Provide the (x, y) coordinate of the cell's center where the given text is located.  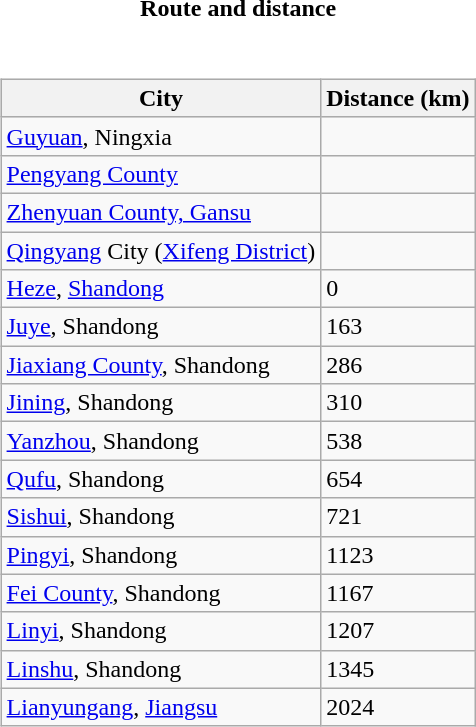
Pengyang County (161, 174)
City (161, 98)
Heze, Shandong (161, 289)
721 (398, 517)
310 (398, 403)
Linyi, Shandong (161, 631)
Jiaxiang County, Shandong (161, 365)
Juye, Shandong (161, 327)
Qufu, Shandong (161, 479)
Yanzhou, Shandong (161, 441)
0 (398, 289)
1207 (398, 631)
163 (398, 327)
2024 (398, 707)
Fei County, Shandong (161, 593)
1167 (398, 593)
654 (398, 479)
Lianyungang, Jiangsu (161, 707)
538 (398, 441)
Distance (km) (398, 98)
Guyuan, Ningxia (161, 136)
Jining, Shandong (161, 403)
Sishui, Shandong (161, 517)
286 (398, 365)
Zhenyuan County, Gansu (161, 212)
1123 (398, 555)
1345 (398, 669)
Qingyang City (Xifeng District) (161, 251)
Linshu, Shandong (161, 669)
Pingyi, Shandong (161, 555)
